Determine the (X, Y) coordinate at the center of the cell enclosing the given text.  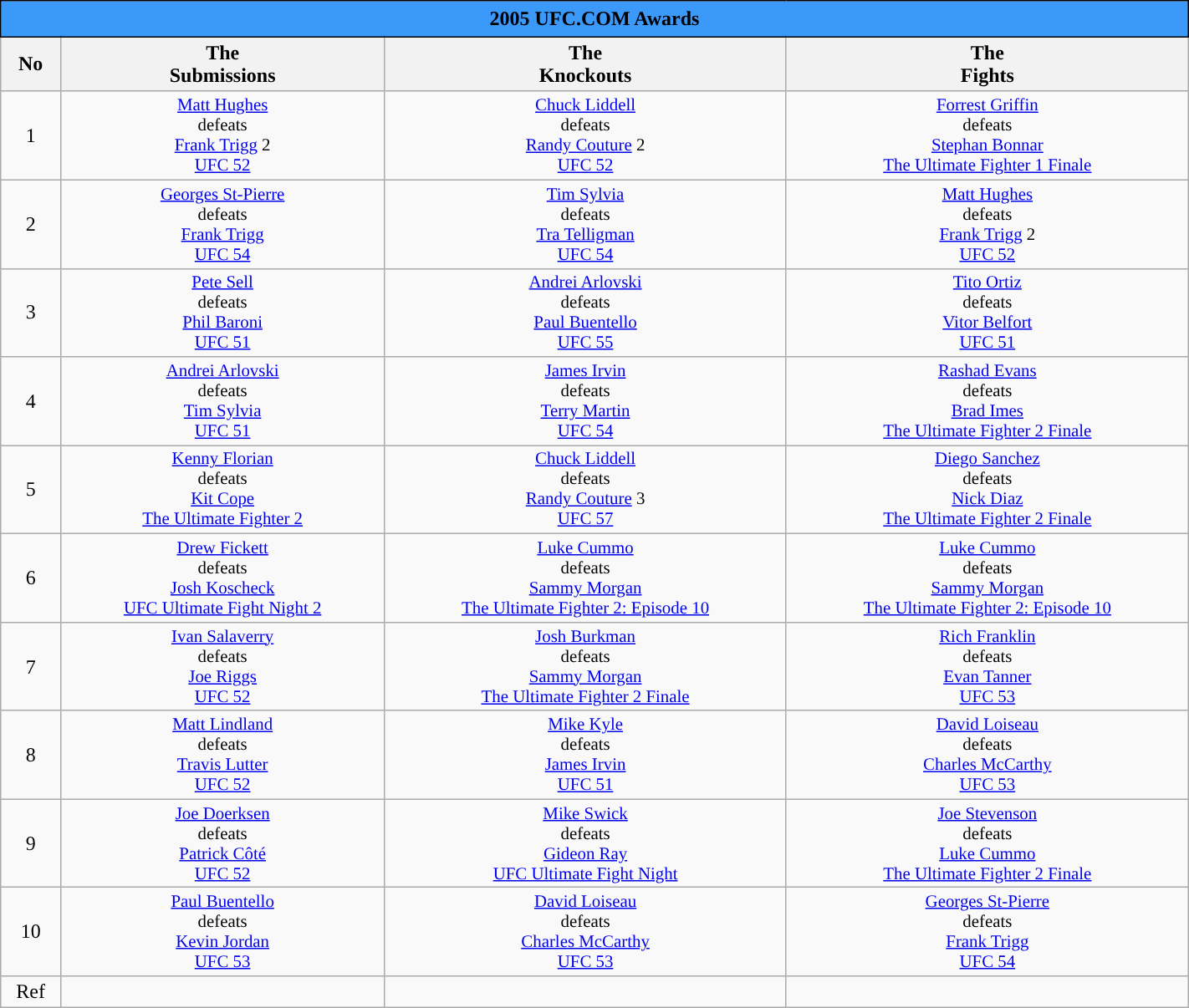
9 (31, 843)
James Irvin defeats Terry MartinUFC 54 (585, 401)
Paul Buentello defeats Kevin JordanUFC 53 (222, 932)
7 (31, 666)
4 (31, 401)
Mike Swick defeats Gideon RayUFC Ultimate Fight Night (585, 843)
1 (31, 135)
Joe Doerksen defeats Patrick CôtéUFC 52 (222, 843)
Tito Ortiz defeats Vitor BelfortUFC 51 (987, 313)
TheSubmissions (222, 64)
2005 UFC.COM Awards (594, 19)
Rashad Evans defeats Brad ImesThe Ultimate Fighter 2 Finale (987, 401)
Josh Burkman defeats Sammy MorganThe Ultimate Fighter 2 Finale (585, 666)
10 (31, 932)
8 (31, 755)
Drew Fickett defeats Josh KoscheckUFC Ultimate Fight Night 2 (222, 578)
Chuck Liddell defeats Randy Couture 3 UFC 57 (585, 490)
TheFights (987, 64)
2 (31, 224)
Rich Franklin defeats Evan TannerUFC 53 (987, 666)
TheKnockouts (585, 64)
5 (31, 490)
Mike Kyle defeats James IrvinUFC 51 (585, 755)
Kenny Florian defeats Kit CopeThe Ultimate Fighter 2 (222, 490)
6 (31, 578)
Diego Sanchez defeats Nick DiazThe Ultimate Fighter 2 Finale (987, 490)
Ref (31, 992)
Andrei Arlovski defeats Paul BuentelloUFC 55 (585, 313)
Tim Sylvia defeats Tra TelligmanUFC 54 (585, 224)
Andrei Arlovski defeats Tim SylviaUFC 51 (222, 401)
Forrest Griffin defeats Stephan BonnarThe Ultimate Fighter 1 Finale (987, 135)
3 (31, 313)
Matt Lindland defeats Travis LutterUFC 52 (222, 755)
Ivan Salaverry defeats Joe RiggsUFC 52 (222, 666)
Chuck Liddell defeats Randy Couture 2UFC 52 (585, 135)
No (31, 64)
Joe Stevenson defeats Luke CummoThe Ultimate Fighter 2 Finale (987, 843)
Pete Sell defeats Phil BaroniUFC 51 (222, 313)
